Find where the given text appears and provide that cell's center as (x, y) coordinate. 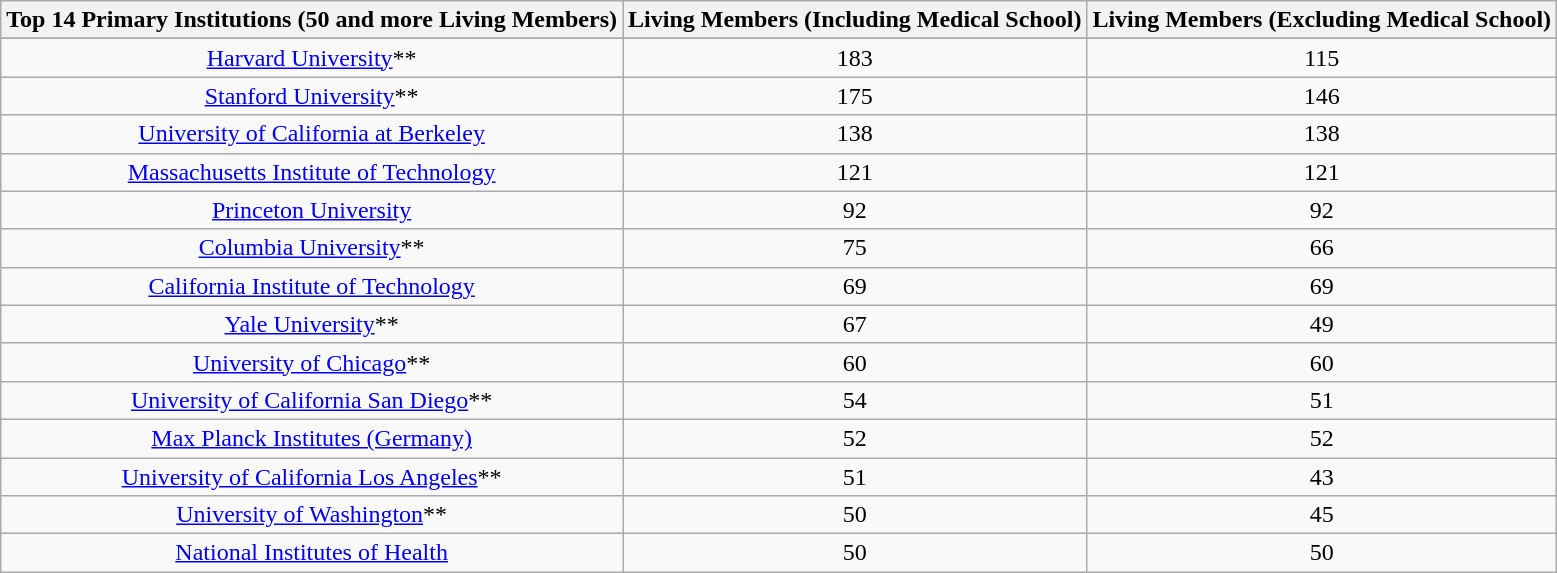
University of California at Berkeley (312, 134)
University of Chicago** (312, 362)
146 (1322, 96)
75 (854, 248)
66 (1322, 248)
Top 14 Primary Institutions (50 and more Living Members) (312, 20)
Massachusetts Institute of Technology (312, 172)
University of California San Diego** (312, 400)
Living Members (Excluding Medical School) (1322, 20)
45 (1322, 515)
175 (854, 96)
National Institutes of Health (312, 553)
California Institute of Technology (312, 286)
Columbia University** (312, 248)
43 (1322, 477)
67 (854, 324)
Harvard University** (312, 58)
Yale University** (312, 324)
115 (1322, 58)
183 (854, 58)
Max Planck Institutes (Germany) (312, 438)
49 (1322, 324)
Stanford University** (312, 96)
Living Members (Including Medical School) (854, 20)
University of Washington** (312, 515)
54 (854, 400)
Princeton University (312, 210)
University of California Los Angeles** (312, 477)
